Identify which cell holds the provided text, then report its [x, y] central coordinate. 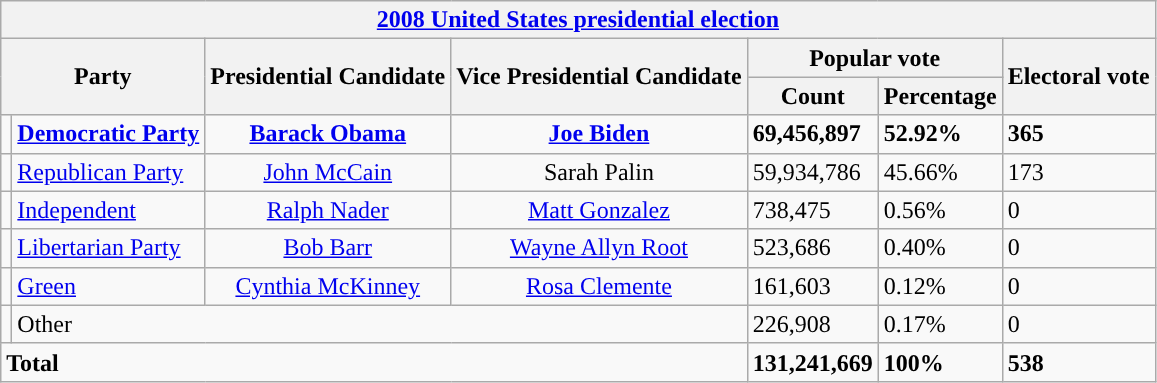
59,934,786 [812, 172]
Popular vote [874, 58]
Bob Barr [328, 248]
Percentage [940, 96]
226,908 [812, 324]
Presidential Candidate [328, 77]
Party [103, 77]
52.92% [940, 134]
Independent [108, 210]
Cynthia McKinney [328, 286]
0.56% [940, 210]
523,686 [812, 248]
131,241,669 [812, 362]
Republican Party [108, 172]
Matt Gonzalez [599, 210]
738,475 [812, 210]
538 [1078, 362]
Green [108, 286]
Libertarian Party [108, 248]
69,456,897 [812, 134]
Rosa Clemente [599, 286]
Barack Obama [328, 134]
161,603 [812, 286]
Total [374, 362]
Ralph Nader [328, 210]
173 [1078, 172]
Wayne Allyn Root [599, 248]
365 [1078, 134]
0.12% [940, 286]
Democratic Party [108, 134]
45.66% [940, 172]
Joe Biden [599, 134]
Sarah Palin [599, 172]
0.17% [940, 324]
2008 United States presidential election [578, 20]
John McCain [328, 172]
Vice Presidential Candidate [599, 77]
0.40% [940, 248]
Electoral vote [1078, 77]
Other [380, 324]
100% [940, 362]
Count [812, 96]
